Determine the [x, y] coordinate at the center of the cell enclosing the given text.  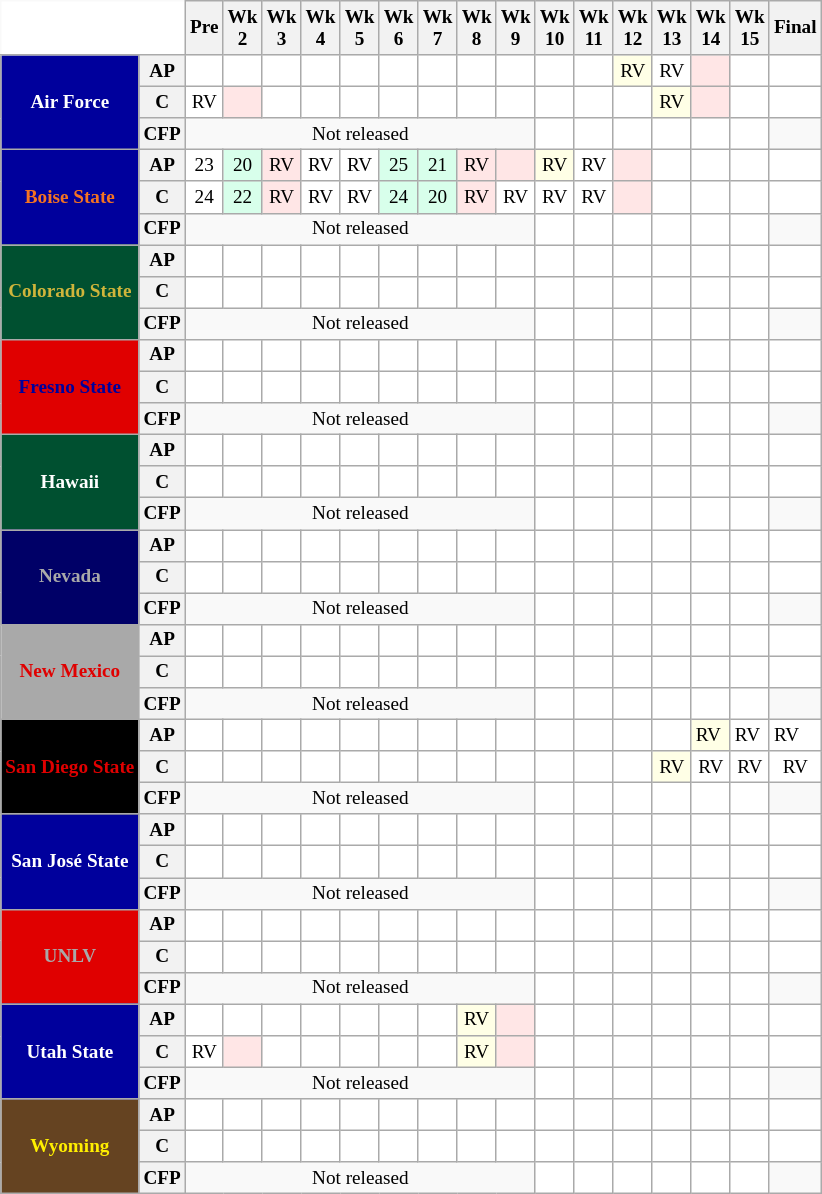
Wk7 [438, 28]
Wk8 [476, 28]
Fresno State [70, 386]
Wk3 [282, 28]
Boise State [70, 198]
Wk6 [398, 28]
25 [398, 166]
Wk12 [632, 28]
22 [242, 197]
Utah State [70, 1052]
23 [204, 166]
New Mexico [70, 672]
Wk2 [242, 28]
Wk9 [516, 28]
Wk11 [594, 28]
Colorado State [70, 292]
San Diego State [70, 766]
Wk5 [360, 28]
Air Force [70, 102]
21 [438, 166]
Wk4 [320, 28]
Wk15 [750, 28]
Wk10 [554, 28]
Wyoming [70, 1146]
Nevada [70, 576]
Wk14 [710, 28]
Hawaii [70, 482]
UNLV [70, 956]
Wk13 [672, 28]
Final [795, 28]
Pre [204, 28]
San José State [70, 862]
